Locate the cell with the specified text and output its [x, y] center coordinate. 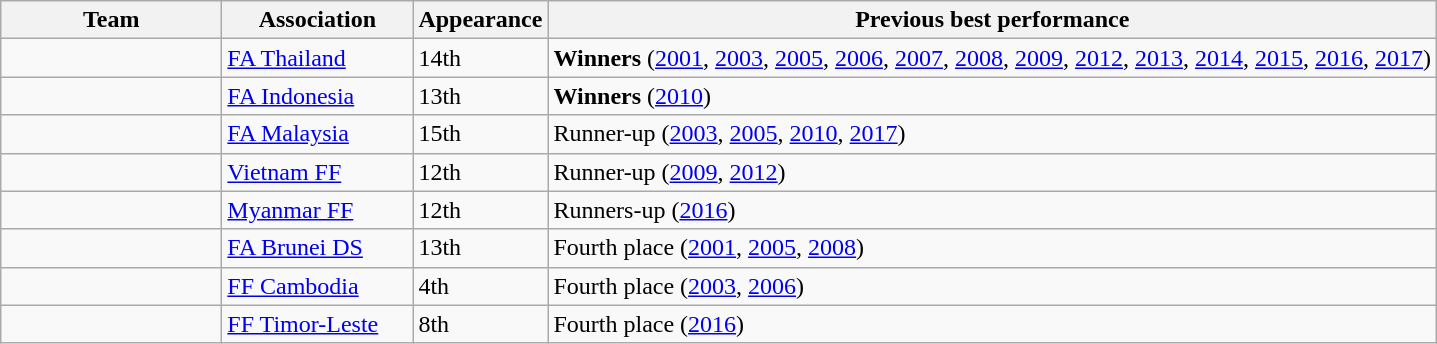
Association [318, 20]
Winners (2010) [992, 96]
FA Brunei DS [318, 248]
Appearance [480, 20]
FF Timor-Leste [318, 324]
Winners (2001, 2003, 2005, 2006, 2007, 2008, 2009, 2012, 2013, 2014, 2015, 2016, 2017) [992, 58]
Team [112, 20]
15th [480, 134]
Vietnam FF [318, 172]
FA Malaysia [318, 134]
Runner-up (2003, 2005, 2010, 2017) [992, 134]
Runners-up (2016) [992, 210]
Previous best performance [992, 20]
14th [480, 58]
Myanmar FF [318, 210]
8th [480, 324]
Fourth place (2003, 2006) [992, 286]
Runner-up (2009, 2012) [992, 172]
4th [480, 286]
FA Thailand [318, 58]
FA Indonesia [318, 96]
FF Cambodia [318, 286]
Fourth place (2016) [992, 324]
Fourth place (2001, 2005, 2008) [992, 248]
